Locate the cell with the specified text and output its [x, y] center coordinate. 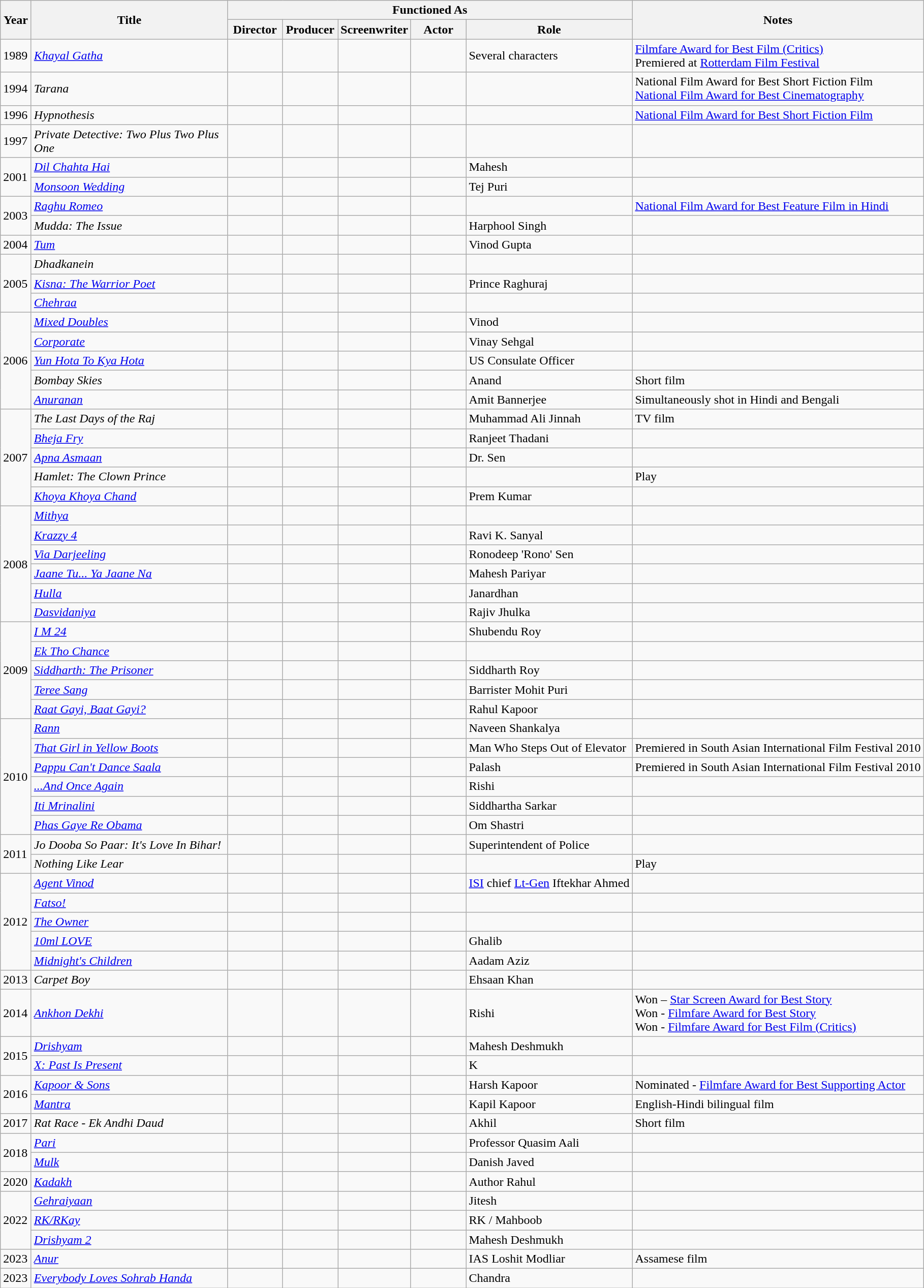
Dasvidaniya [129, 612]
Kapil Kapoor [549, 1104]
Mixed Doubles [129, 322]
Palash [549, 767]
Author Rahul [549, 1181]
English-Hindi bilingual film [778, 1104]
Danish Javed [549, 1162]
Assamese film [778, 1259]
Jo Dooba So Paar: It's Love In Bihar! [129, 844]
2006 [16, 361]
Functioned As [430, 10]
Jaane Tu... Ya Jaane Na [129, 573]
Anur [129, 1259]
RK/RKay [129, 1220]
...And Once Again [129, 786]
Chehraa [129, 303]
IAS Loshit Modliar [549, 1259]
Rann [129, 728]
1996 [16, 115]
Midnight's Children [129, 961]
Mahesh Pariyar [549, 573]
Rajiv Jhulka [549, 612]
Kapoor & Sons [129, 1085]
Barrister Mohit Puri [549, 690]
2022 [16, 1220]
2008 [16, 564]
Hulla [129, 593]
K [549, 1065]
Carpet Boy [129, 980]
2012 [16, 922]
Private Detective: Two Plus Two Plus One [129, 141]
Professor Quasim Aali [549, 1143]
Raghu Romeo [129, 206]
Mantra [129, 1104]
Vinay Sehgal [549, 342]
Harphool Singh [549, 225]
Via Darjeeling [129, 554]
Everybody Loves Sohrab Handa [129, 1278]
Tej Puri [549, 187]
Fatso! [129, 902]
Hamlet: The Clown Prince [129, 477]
Monsoon Wedding [129, 187]
2009 [16, 670]
2004 [16, 244]
Amit Bannerjee [549, 400]
Tarana [129, 88]
ISI chief Lt-Gen Iftekhar Ahmed [549, 883]
Siddharth Roy [549, 670]
Aadam Aziz [549, 961]
2007 [16, 457]
Akhil [549, 1123]
National Film Award for Best Short Fiction Film [778, 115]
The Last Days of the Raj [129, 419]
10ml LOVE [129, 941]
National Film Award for Best Feature Film in Hindi [778, 206]
Iti Mrinalini [129, 806]
TV film [778, 419]
Bombay Skies [129, 380]
Ronodeep 'Rono' Sen [549, 554]
2014 [16, 1013]
Vinod [549, 322]
National Film Award for Best Short Fiction FilmNational Film Award for Best Cinematography [778, 88]
Superintendent of Police [549, 844]
Filmfare Award for Best Film (Critics)Premiered at Rotterdam Film Festival [778, 56]
Drishyam [129, 1046]
Vinod Gupta [549, 244]
2010 [16, 777]
Ek Tho Chance [129, 651]
Producer [310, 29]
Chandra [549, 1278]
US Consulate Officer [549, 361]
Mudda: The Issue [129, 225]
1994 [16, 88]
2003 [16, 216]
X: Past Is Present [129, 1065]
Notes [778, 20]
Phas Gaye Re Obama [129, 825]
2005 [16, 283]
Janardhan [549, 593]
2017 [16, 1123]
Nominated - Filmfare Award for Best Supporting Actor [778, 1085]
Mithya [129, 515]
2001 [16, 177]
2015 [16, 1056]
Muhammad Ali Jinnah [549, 419]
2018 [16, 1152]
Siddharth: The Prisoner [129, 670]
Dil Chahta Hai [129, 167]
2011 [16, 854]
Apna Asmaan [129, 457]
Jitesh [549, 1201]
1989 [16, 56]
Screenwriter [374, 29]
Role [549, 29]
2013 [16, 980]
Kisna: The Warrior Poet [129, 283]
Several characters [549, 56]
Prem Kumar [549, 496]
Rahul Kapoor [549, 709]
Tum [129, 244]
Krazzy 4 [129, 535]
Actor [438, 29]
Kadakh [129, 1181]
Anand [549, 380]
Director [255, 29]
Anuranan [129, 400]
Khayal Gatha [129, 56]
Ankhon Dekhi [129, 1013]
Ranjeet Thadani [549, 438]
Mulk [129, 1162]
Dhadkanein [129, 264]
Bheja Fry [129, 438]
Ehsaan Khan [549, 980]
Nothing Like Lear [129, 864]
Pari [129, 1143]
Won – Star Screen Award for Best Story Won - Filmfare Award for Best Story Won - Filmfare Award for Best Film (Critics) [778, 1013]
Agent Vinod [129, 883]
Om Shastri [549, 825]
Ravi K. Sanyal [549, 535]
Harsh Kapoor [549, 1085]
The Owner [129, 922]
Siddhartha Sarkar [549, 806]
Prince Raghuraj [549, 283]
Shubendu Roy [549, 632]
Hypnothesis [129, 115]
Pappu Can't Dance Saala [129, 767]
Man Who Steps Out of Elevator [549, 748]
2020 [16, 1181]
Simultaneously shot in Hindi and Bengali [778, 400]
Khoya Khoya Chand [129, 496]
Drishyam 2 [129, 1240]
That Girl in Yellow Boots [129, 748]
Corporate [129, 342]
Naveen Shankalya [549, 728]
Rat Race - Ek Andhi Daud [129, 1123]
Dr. Sen [549, 457]
Year [16, 20]
Mahesh [549, 167]
RK / Mahboob [549, 1220]
1997 [16, 141]
Teree Sang [129, 690]
Yun Hota To Kya Hota [129, 361]
I M 24 [129, 632]
2016 [16, 1094]
Raat Gayi, Baat Gayi? [129, 709]
Gehraiyaan [129, 1201]
Ghalib [549, 941]
Title [129, 20]
